Locate the cell with the specified text and output its (X, Y) center coordinate. 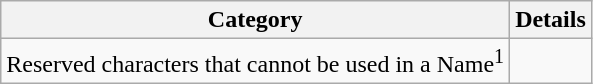
Reserved characters that cannot be used in a Name1 (256, 62)
Category (256, 20)
Details (551, 20)
